Scan for the cell matching the given text and deliver its [x, y] coordinate at center. 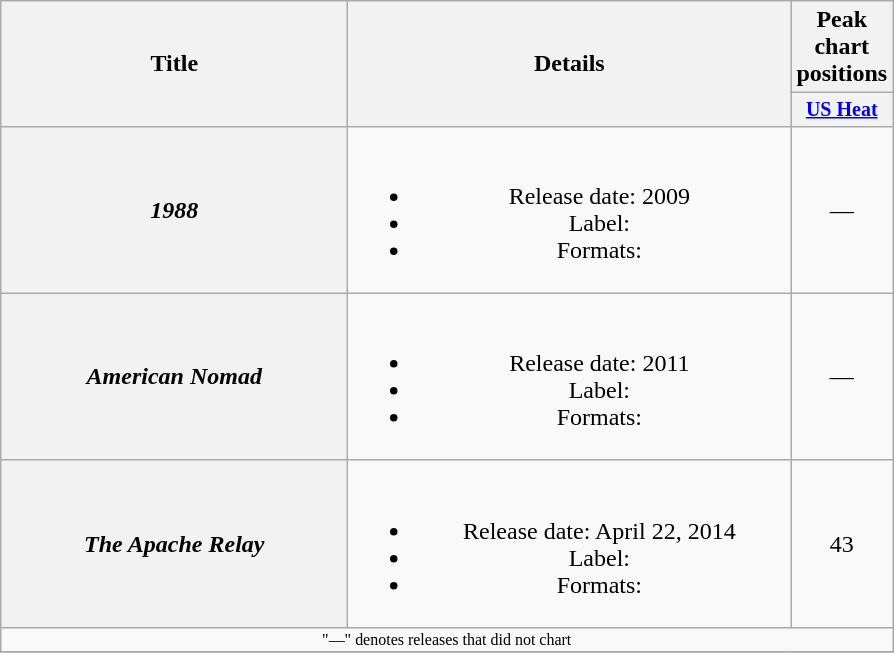
Title [174, 64]
US Heat [842, 110]
Release date: 2011Label:Formats: [570, 376]
Release date: April 22, 2014Label:Formats: [570, 544]
Details [570, 64]
1988 [174, 210]
"—" denotes releases that did not chart [447, 639]
Release date: 2009Label:Formats: [570, 210]
American Nomad [174, 376]
Peak chart positions [842, 47]
43 [842, 544]
The Apache Relay [174, 544]
